From the cell containing the given text, extract its center point as [x, y] coordinate. 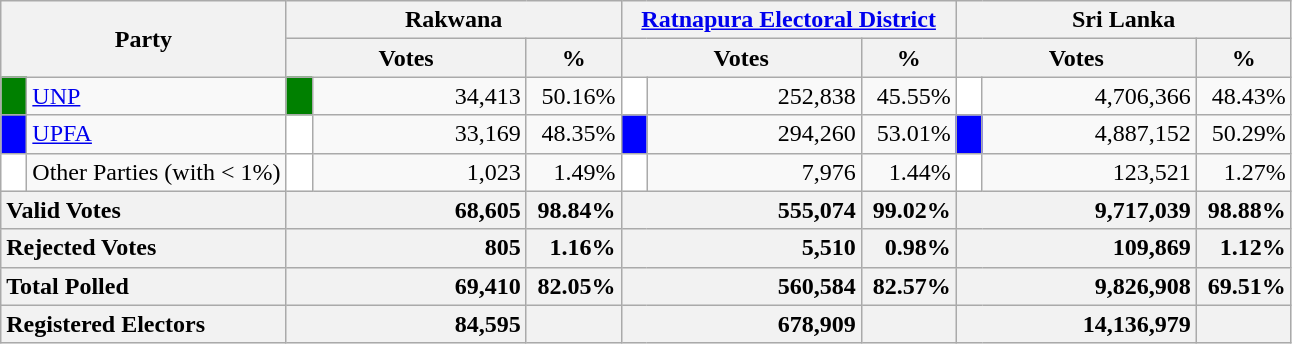
1,023 [419, 172]
7,976 [754, 172]
1.12% [1244, 248]
1.49% [574, 172]
98.84% [574, 210]
50.16% [574, 96]
Rakwana [454, 20]
Ratnapura Electoral District [788, 20]
5,510 [741, 248]
805 [406, 248]
4,706,366 [1089, 96]
294,260 [754, 134]
99.02% [908, 210]
48.35% [574, 134]
45.55% [908, 96]
109,869 [1076, 248]
69.51% [1244, 286]
9,717,039 [1076, 210]
Rejected Votes [144, 248]
82.57% [908, 286]
82.05% [574, 286]
14,136,979 [1076, 324]
560,584 [741, 286]
9,826,908 [1076, 286]
252,838 [754, 96]
Total Polled [144, 286]
Other Parties (with < 1%) [156, 172]
33,169 [419, 134]
50.29% [1244, 134]
1.44% [908, 172]
98.88% [1244, 210]
UNP [156, 96]
Valid Votes [144, 210]
68,605 [406, 210]
69,410 [406, 286]
48.43% [1244, 96]
84,595 [406, 324]
Party [144, 39]
UPFA [156, 134]
555,074 [741, 210]
1.27% [1244, 172]
53.01% [908, 134]
678,909 [741, 324]
34,413 [419, 96]
123,521 [1089, 172]
1.16% [574, 248]
Sri Lanka [1124, 20]
0.98% [908, 248]
4,887,152 [1089, 134]
Registered Electors [144, 324]
